Detect which cell encompasses the target text, then output its (x, y) center coordinate. 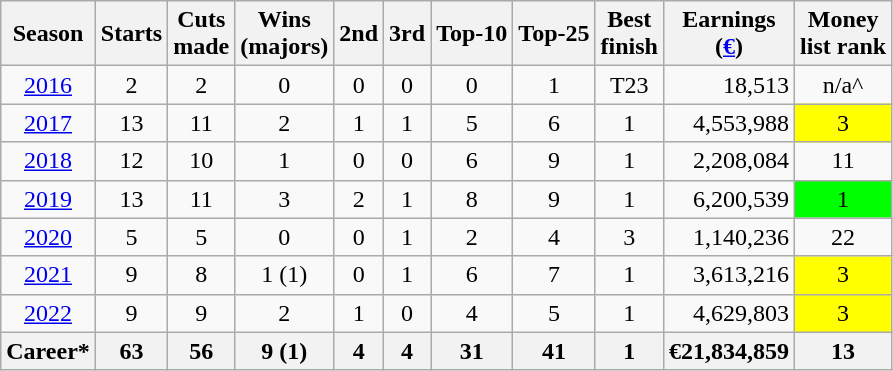
6,200,539 (728, 199)
Moneylist rank (844, 34)
Wins(majors) (284, 34)
22 (844, 237)
Earnings(€) (728, 34)
2021 (48, 275)
2020 (48, 237)
3rd (408, 34)
9 (1) (284, 351)
T23 (629, 85)
2022 (48, 313)
2019 (48, 199)
2nd (359, 34)
3,613,216 (728, 275)
€21,834,859 (728, 351)
Top-25 (554, 34)
63 (131, 351)
56 (202, 351)
Cutsmade (202, 34)
2017 (48, 123)
2018 (48, 161)
4,629,803 (728, 313)
1,140,236 (728, 237)
10 (202, 161)
Starts (131, 34)
2,208,084 (728, 161)
Bestfinish (629, 34)
31 (472, 351)
12 (131, 161)
18,513 (728, 85)
Career* (48, 351)
41 (554, 351)
2016 (48, 85)
Top-10 (472, 34)
7 (554, 275)
4,553,988 (728, 123)
1 (1) (284, 275)
n/a^ (844, 85)
Season (48, 34)
